Return [X, Y] of the center of cell containing provided text 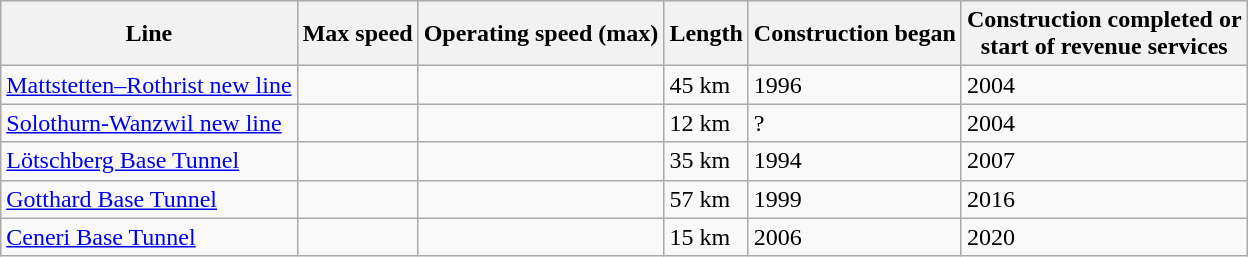
Max speed [358, 34]
Construction began [854, 34]
Construction completed orstart of revenue services [1104, 34]
Solothurn-Wanzwil new line [149, 123]
2016 [1104, 199]
1999 [854, 199]
1994 [854, 161]
2020 [1104, 237]
Gotthard Base Tunnel [149, 199]
2006 [854, 237]
45 km [706, 85]
Length [706, 34]
57 km [706, 199]
Mattstetten–Rothrist new line [149, 85]
Lötschberg Base Tunnel [149, 161]
12 km [706, 123]
1996 [854, 85]
2007 [1104, 161]
? [854, 123]
35 km [706, 161]
Operating speed (max) [541, 34]
15 km [706, 237]
Line [149, 34]
Ceneri Base Tunnel [149, 237]
